Locate the cell with the specified text and output its [X, Y] center coordinate. 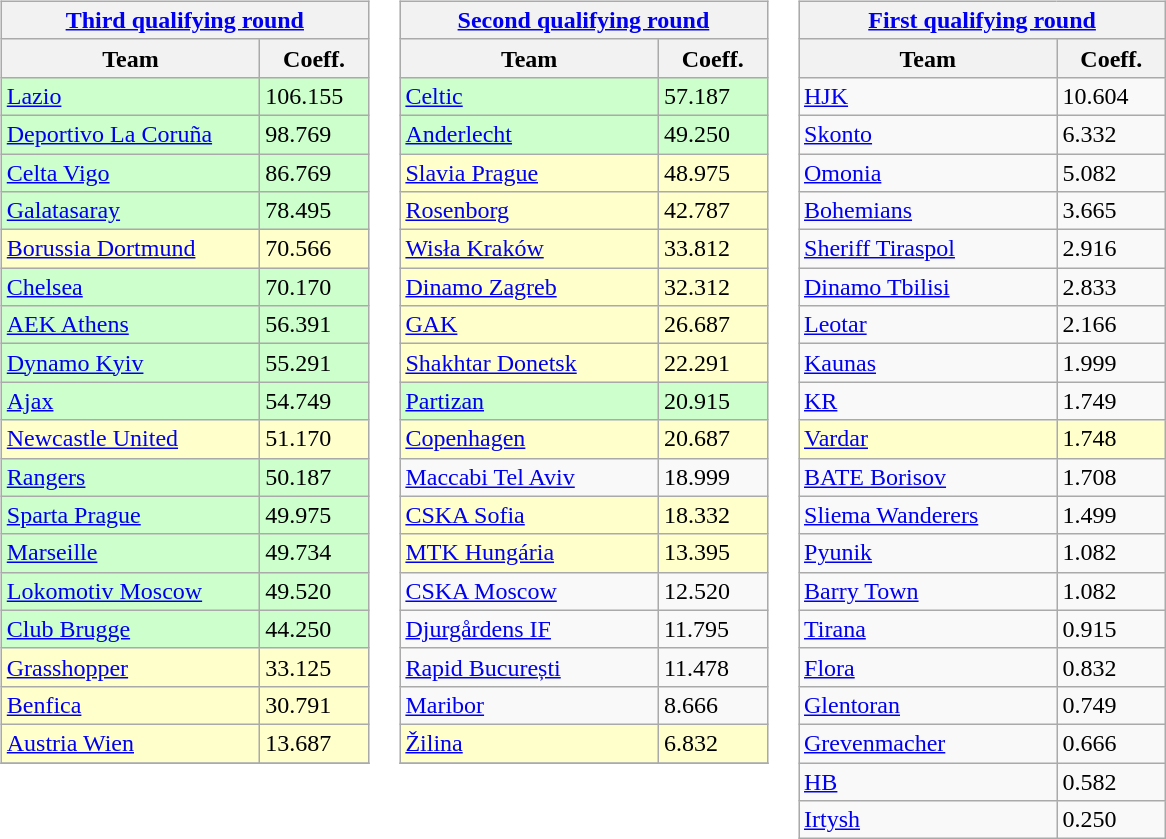
Bohemians [928, 211]
0.915 [1112, 629]
Anderlecht [530, 134]
Rosenborg [530, 211]
Barry Town [928, 591]
Slavia Prague [530, 173]
Lokomotiv Moscow [130, 591]
49.520 [314, 591]
0.250 [1112, 820]
Sheriff Tiraspol [928, 249]
Dinamo Tbilisi [928, 287]
Second qualifying round [584, 20]
33.125 [314, 667]
20.687 [712, 439]
1.748 [1112, 439]
CSKA Moscow [530, 591]
Sliema Wanderers [928, 515]
HB [928, 781]
Kaunas [928, 363]
51.170 [314, 439]
20.915 [712, 401]
GAK [530, 325]
70.566 [314, 249]
5.082 [1112, 173]
49.250 [712, 134]
Benfica [130, 705]
KR [928, 401]
Celta Vigo [130, 173]
Chelsea [130, 287]
86.769 [314, 173]
55.291 [314, 363]
106.155 [314, 96]
32.312 [712, 287]
Partizan [530, 401]
48.975 [712, 173]
44.250 [314, 629]
6.332 [1112, 134]
Austria Wien [130, 743]
54.749 [314, 401]
BATE Borisov [928, 477]
Borussia Dortmund [130, 249]
0.582 [1112, 781]
0.832 [1112, 667]
Copenhagen [530, 439]
Flora [928, 667]
6.832 [712, 743]
98.769 [314, 134]
30.791 [314, 705]
Irtysh [928, 820]
Omonia [928, 173]
1.749 [1112, 401]
Rapid București [530, 667]
Third qualifying round [184, 20]
22.291 [712, 363]
33.812 [712, 249]
1.999 [1112, 363]
Pyunik [928, 553]
Maccabi Tel Aviv [530, 477]
0.666 [1112, 743]
18.332 [712, 515]
78.495 [314, 211]
Grasshopper [130, 667]
Sparta Prague [130, 515]
10.604 [1112, 96]
18.999 [712, 477]
2.916 [1112, 249]
49.975 [314, 515]
Celtic [530, 96]
Ajax [130, 401]
Marseille [130, 553]
70.170 [314, 287]
57.187 [712, 96]
1.499 [1112, 515]
8.666 [712, 705]
3.665 [1112, 211]
12.520 [712, 591]
26.687 [712, 325]
2.166 [1112, 325]
13.687 [314, 743]
13.395 [712, 553]
HJK [928, 96]
MTK Hungária [530, 553]
Leotar [928, 325]
Žilina [530, 743]
First qualifying round [982, 20]
Galatasaray [130, 211]
CSKA Sofia [530, 515]
Grevenmacher [928, 743]
Maribor [530, 705]
2.833 [1112, 287]
Rangers [130, 477]
Tirana [928, 629]
Newcastle United [130, 439]
Shakhtar Donetsk [530, 363]
42.787 [712, 211]
Dinamo Zagreb [530, 287]
Club Brugge [130, 629]
Djurgårdens IF [530, 629]
Wisła Kraków [530, 249]
0.749 [1112, 705]
50.187 [314, 477]
Deportivo La Coruña [130, 134]
Dynamo Kyiv [130, 363]
Vardar [928, 439]
AEK Athens [130, 325]
Lazio [130, 96]
56.391 [314, 325]
11.478 [712, 667]
1.708 [1112, 477]
11.795 [712, 629]
49.734 [314, 553]
Glentoran [928, 705]
Skonto [928, 134]
